Locate the cell with the specified text and output its [X, Y] center coordinate. 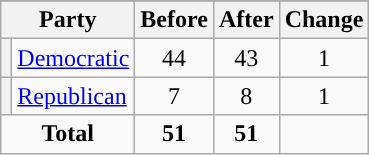
44 [174, 58]
43 [246, 58]
After [246, 20]
Change [324, 20]
7 [174, 96]
Democratic [74, 58]
8 [246, 96]
Republican [74, 96]
Before [174, 20]
Party [68, 20]
Total [68, 134]
